Pinpoint the cell where the given text exists, returning its (x, y) midpoint coordinate. 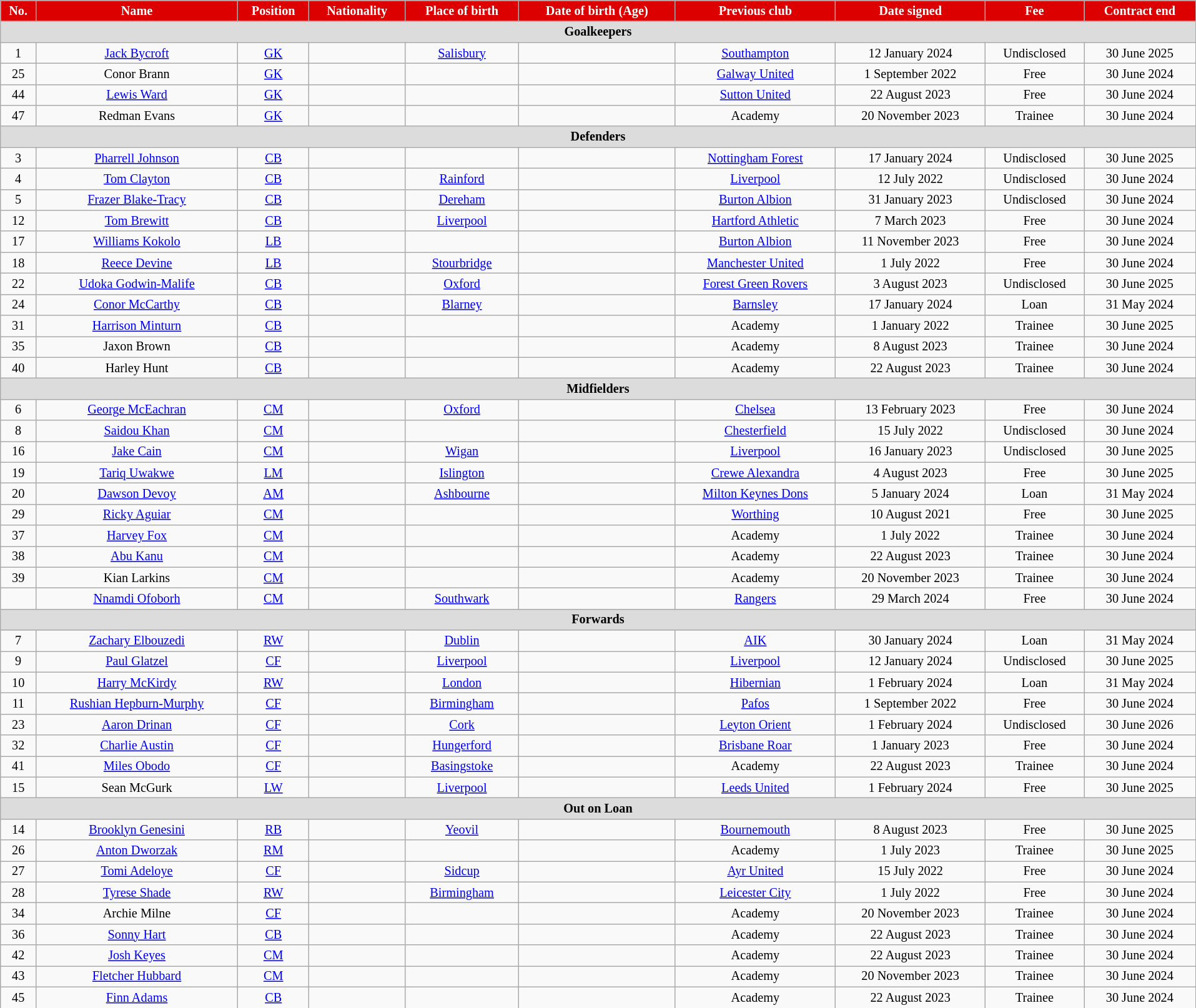
23 (19, 724)
3 August 2023 (911, 284)
Position (273, 11)
No. (19, 11)
Worthing (756, 515)
Manchester United (756, 263)
26 (19, 851)
29 March 2024 (911, 598)
Contract end (1140, 11)
37 (19, 535)
Tyrese Shade (137, 892)
Blarney (462, 305)
Aaron Drinan (137, 724)
12 (19, 220)
43 (19, 976)
Cork (462, 724)
Leyton Orient (756, 724)
Kian Larkins (137, 578)
Rushian Hepburn-Murphy (137, 703)
5 January 2024 (911, 493)
30 January 2024 (911, 641)
Jaxon Brown (137, 347)
5 (19, 200)
Sutton United (756, 95)
Date of birth (Age) (597, 11)
13 February 2023 (911, 410)
Bournemouth (756, 829)
15 (19, 788)
Tomi Adeloye (137, 871)
20 (19, 493)
36 (19, 934)
Crewe Alexandra (756, 473)
16 January 2023 (911, 452)
AIK (756, 641)
Chelsea (756, 410)
47 (19, 116)
8 (19, 430)
17 (19, 242)
27 (19, 871)
Harley Hunt (137, 368)
30 June 2026 (1140, 724)
31 (19, 325)
Charlie Austin (137, 746)
Out on Loan (598, 808)
LM (273, 473)
Dublin (462, 641)
32 (19, 746)
11 November 2023 (911, 242)
Frazer Blake-Tracy (137, 200)
14 (19, 829)
Tom Clayton (137, 179)
Ricky Aguiar (137, 515)
Name (137, 11)
1 (19, 52)
Leicester City (756, 892)
24 (19, 305)
Rangers (756, 598)
18 (19, 263)
Jake Cain (137, 452)
Ashbourne (462, 493)
25 (19, 74)
Redman Evans (137, 116)
41 (19, 766)
Dawson Devoy (137, 493)
42 (19, 956)
28 (19, 892)
RM (273, 851)
Conor McCarthy (137, 305)
Goalkeepers (598, 32)
7 (19, 641)
Saidou Khan (137, 430)
Zachary Elbouzedi (137, 641)
Date signed (911, 11)
40 (19, 368)
Forest Green Rovers (756, 284)
Tom Brewitt (137, 220)
Midfielders (598, 388)
Stourbridge (462, 263)
Dereham (462, 200)
31 January 2023 (911, 200)
Ayr United (756, 871)
Southwark (462, 598)
Jack Bycroft (137, 52)
Chesterfield (756, 430)
Hibernian (756, 683)
1 January 2022 (911, 325)
Wigan (462, 452)
Hartford Athletic (756, 220)
Miles Obodo (137, 766)
9 (19, 661)
Harvey Fox (137, 535)
Southampton (756, 52)
Pafos (756, 703)
Harry McKirdy (137, 683)
16 (19, 452)
RB (273, 829)
Reece Devine (137, 263)
Abu Kanu (137, 556)
Rainford (462, 179)
Paul Glatzel (137, 661)
11 (19, 703)
Tariq Uwakwe (137, 473)
4 August 2023 (911, 473)
Galway United (756, 74)
10 August 2021 (911, 515)
45 (19, 997)
Sidcup (462, 871)
22 (19, 284)
Anton Dworzak (137, 851)
Yeovil (462, 829)
Conor Brann (137, 74)
LW (273, 788)
Brisbane Roar (756, 746)
1 July 2023 (911, 851)
Udoka Godwin-Malife (137, 284)
Islington (462, 473)
Pharrell Johnson (137, 158)
Williams Kokolo (137, 242)
1 January 2023 (911, 746)
Harrison Minturn (137, 325)
Fletcher Hubbard (137, 976)
Hungerford (462, 746)
34 (19, 913)
Basingstoke (462, 766)
Milton Keynes Dons (756, 493)
Fee (1034, 11)
Archie Milne (137, 913)
44 (19, 95)
Sean McGurk (137, 788)
AM (273, 493)
38 (19, 556)
12 July 2022 (911, 179)
7 March 2023 (911, 220)
10 (19, 683)
Salisbury (462, 52)
39 (19, 578)
Forwards (598, 620)
Sonny Hart (137, 934)
Lewis Ward (137, 95)
Finn Adams (137, 997)
Previous club (756, 11)
35 (19, 347)
Defenders (598, 137)
Nottingham Forest (756, 158)
Brooklyn Genesini (137, 829)
London (462, 683)
4 (19, 179)
Place of birth (462, 11)
19 (19, 473)
Josh Keyes (137, 956)
George McEachran (137, 410)
3 (19, 158)
29 (19, 515)
Nationality (357, 11)
6 (19, 410)
Nnamdi Ofoborh (137, 598)
Barnsley (756, 305)
Leeds United (756, 788)
